From the cell containing the given text, extract its center point as [x, y] coordinate. 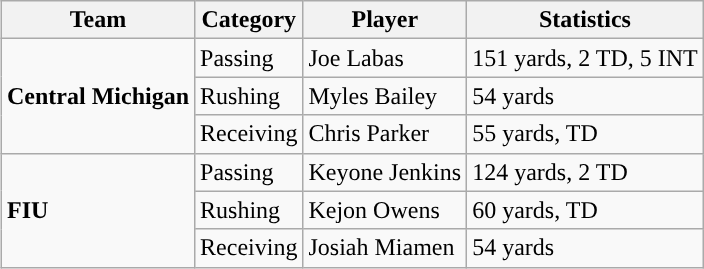
Statistics [586, 20]
Kejon Owens [385, 210]
Josiah Miamen [385, 248]
Myles Bailey [385, 96]
Central Michigan [98, 96]
Chris Parker [385, 134]
60 yards, TD [586, 210]
Team [98, 20]
151 yards, 2 TD, 5 INT [586, 58]
55 yards, TD [586, 134]
Joe Labas [385, 58]
FIU [98, 210]
Keyone Jenkins [385, 172]
Category [249, 20]
Player [385, 20]
124 yards, 2 TD [586, 172]
